Output the (X, Y) coordinate of the center of the cell containing the given text.  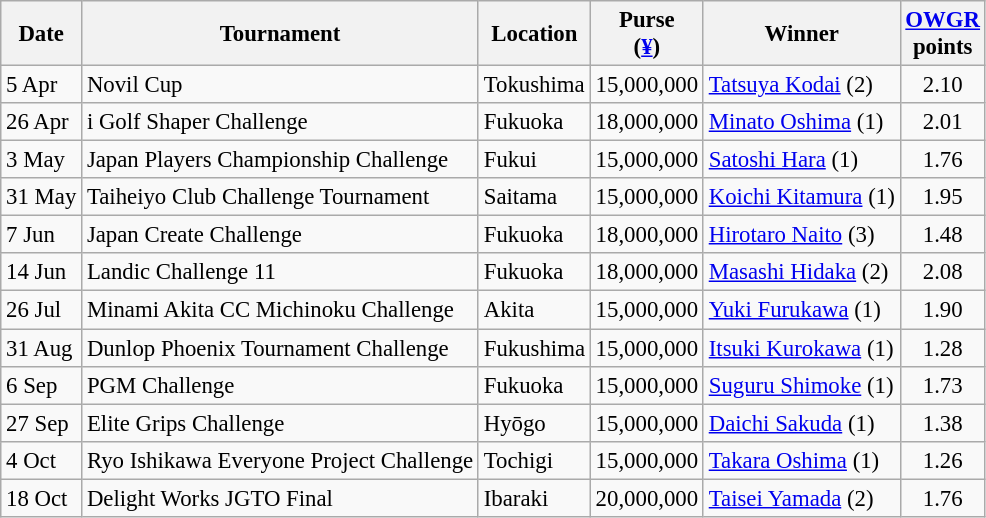
2.10 (942, 85)
Delight Works JGTO Final (280, 498)
1.26 (942, 460)
Saitama (534, 197)
Tatsuya Kodai (2) (802, 85)
31 May (42, 197)
Date (42, 34)
Ryo Ishikawa Everyone Project Challenge (280, 460)
6 Sep (42, 385)
Elite Grips Challenge (280, 423)
Purse(¥) (646, 34)
Koichi Kitamura (1) (802, 197)
Itsuki Kurokawa (1) (802, 348)
Taiheiyo Club Challenge Tournament (280, 197)
4 Oct (42, 460)
Minami Akita CC Michinoku Challenge (280, 310)
Tournament (280, 34)
Dunlop Phoenix Tournament Challenge (280, 348)
Yuki Furukawa (1) (802, 310)
3 May (42, 160)
Taisei Yamada (2) (802, 498)
Location (534, 34)
Suguru Shimoke (1) (802, 385)
20,000,000 (646, 498)
Winner (802, 34)
Tokushima (534, 85)
Akita (534, 310)
5 Apr (42, 85)
Ibaraki (534, 498)
1.28 (942, 348)
7 Jun (42, 235)
26 Jul (42, 310)
Masashi Hidaka (2) (802, 273)
1.38 (942, 423)
Landic Challenge 11 (280, 273)
14 Jun (42, 273)
PGM Challenge (280, 385)
Fukushima (534, 348)
Tochigi (534, 460)
Satoshi Hara (1) (802, 160)
26 Apr (42, 122)
Daichi Sakuda (1) (802, 423)
1.95 (942, 197)
Novil Cup (280, 85)
2.08 (942, 273)
1.48 (942, 235)
Japan Create Challenge (280, 235)
i Golf Shaper Challenge (280, 122)
Takara Oshima (1) (802, 460)
Hirotaro Naito (3) (802, 235)
OWGRpoints (942, 34)
18 Oct (42, 498)
Minato Oshima (1) (802, 122)
2.01 (942, 122)
Hyōgo (534, 423)
Fukui (534, 160)
27 Sep (42, 423)
1.73 (942, 385)
31 Aug (42, 348)
1.90 (942, 310)
Japan Players Championship Challenge (280, 160)
